From the cell containing the given text, extract its center point as [X, Y] coordinate. 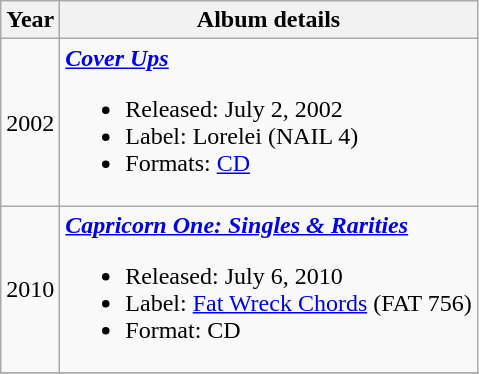
Capricorn One: Singles & RaritiesReleased: July 6, 2010Label: Fat Wreck Chords (FAT 756)Format: CD [268, 290]
Cover UpsReleased: July 2, 2002Label: Lorelei (NAIL 4)Formats: CD [268, 122]
2010 [30, 290]
Album details [268, 20]
2002 [30, 122]
Year [30, 20]
